Locate the cell with the specified text and output its [X, Y] center coordinate. 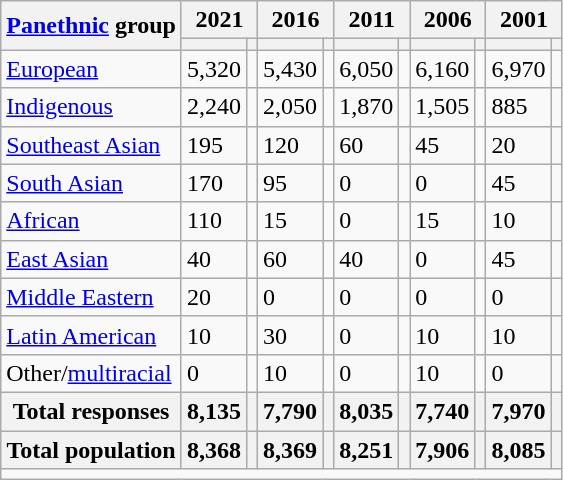
2021 [219, 20]
1,505 [442, 107]
2006 [448, 20]
2,050 [290, 107]
8,251 [366, 449]
95 [290, 183]
East Asian [92, 259]
120 [290, 145]
7,906 [442, 449]
6,970 [518, 69]
European [92, 69]
Total responses [92, 411]
30 [290, 335]
2016 [296, 20]
Latin American [92, 335]
8,035 [366, 411]
8,368 [214, 449]
5,320 [214, 69]
6,160 [442, 69]
Total population [92, 449]
6,050 [366, 69]
110 [214, 221]
South Asian [92, 183]
7,970 [518, 411]
Southeast Asian [92, 145]
Indigenous [92, 107]
7,740 [442, 411]
8,369 [290, 449]
195 [214, 145]
170 [214, 183]
2011 [372, 20]
8,085 [518, 449]
2,240 [214, 107]
8,135 [214, 411]
Middle Eastern [92, 297]
African [92, 221]
885 [518, 107]
2001 [524, 20]
1,870 [366, 107]
Other/multiracial [92, 373]
7,790 [290, 411]
Panethnic group [92, 26]
5,430 [290, 69]
